Determine the (x, y) coordinate at the center of the cell enclosing the given text.  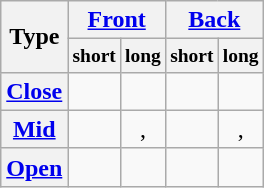
Close (34, 91)
Type (34, 36)
Mid (34, 129)
Back (214, 20)
Front (117, 20)
Open (34, 167)
